Identify which cell holds the provided text, then report its [x, y] central coordinate. 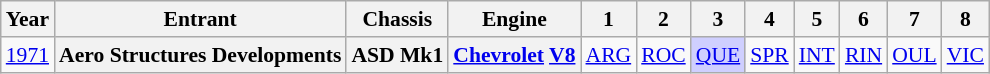
5 [817, 19]
SPR [770, 55]
VIC [966, 55]
Aero Structures Developments [200, 55]
8 [966, 19]
ARG [608, 55]
RIN [864, 55]
Year [28, 19]
OUL [914, 55]
3 [718, 19]
ASD Mk1 [397, 55]
Chassis [397, 19]
Chevrolet V8 [514, 55]
INT [817, 55]
ROC [664, 55]
7 [914, 19]
Engine [514, 19]
1971 [28, 55]
2 [664, 19]
4 [770, 19]
1 [608, 19]
Entrant [200, 19]
QUE [718, 55]
6 [864, 19]
